Capture the cell that displays the provided text and extract its (x, y) central coordinate. 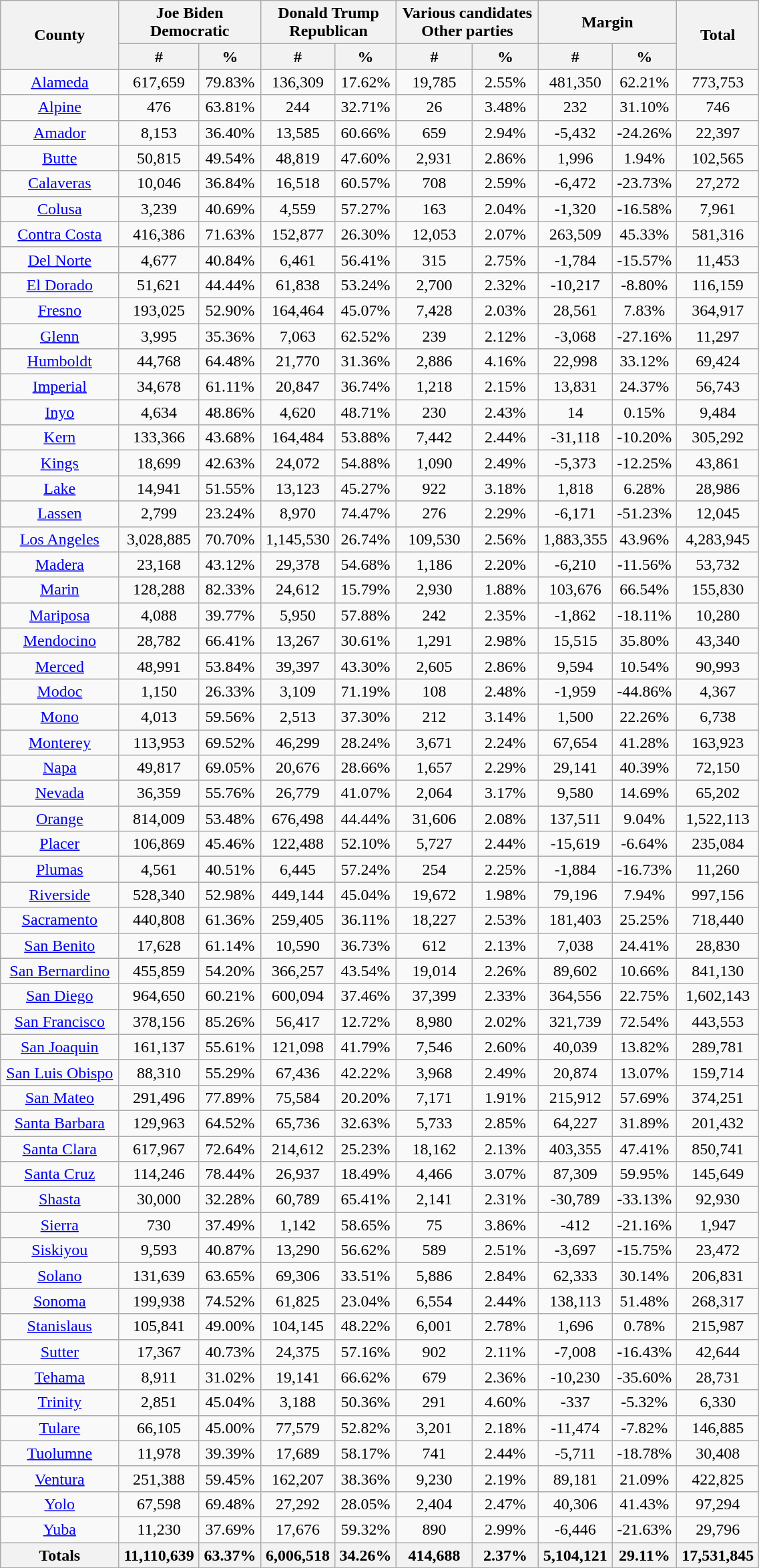
-6.64% (644, 844)
-10,230 (575, 1377)
66.41% (230, 641)
-15.57% (644, 260)
1,218 (435, 387)
-7.82% (644, 1428)
-10,217 (575, 285)
74.52% (230, 1301)
28,782 (159, 641)
48,991 (159, 666)
-16.73% (644, 869)
2.07% (506, 234)
20,676 (298, 768)
36.74% (365, 387)
14,941 (159, 488)
Tehama (60, 1377)
1,522,113 (717, 819)
121,098 (298, 1047)
3,968 (435, 1072)
3.07% (506, 1174)
232 (575, 107)
Yolo (60, 1504)
7,063 (298, 336)
199,938 (159, 1301)
305,292 (717, 438)
60.21% (230, 996)
1,142 (298, 1225)
131,639 (159, 1276)
3,239 (159, 209)
922 (435, 488)
28.24% (365, 743)
481,350 (575, 82)
850,741 (717, 1148)
116,159 (717, 285)
29,796 (717, 1529)
-21.16% (644, 1225)
36,359 (159, 793)
3,671 (435, 743)
239 (435, 336)
23,168 (159, 564)
Marin (60, 590)
11,978 (159, 1453)
Del Norte (60, 260)
730 (159, 1225)
136,309 (298, 82)
22,397 (717, 133)
20,847 (298, 387)
Ventura (60, 1479)
6,461 (298, 260)
5,733 (435, 1123)
6,006,518 (298, 1555)
2.15% (506, 387)
581,316 (717, 234)
1.98% (506, 895)
88,310 (159, 1072)
43,861 (717, 463)
49,817 (159, 768)
40,306 (575, 1504)
52.82% (365, 1428)
72.54% (644, 1022)
53.48% (230, 819)
2.94% (506, 133)
70.70% (230, 539)
2,930 (435, 590)
230 (435, 412)
Glenn (60, 336)
-5,711 (575, 1453)
422,825 (717, 1479)
92,930 (717, 1200)
42,644 (717, 1352)
17,367 (159, 1352)
-21.63% (644, 1529)
24,375 (298, 1352)
378,156 (159, 1022)
3.14% (506, 717)
Mono (60, 717)
617,659 (159, 82)
7,171 (435, 1098)
89,181 (575, 1479)
2.20% (506, 564)
61.36% (230, 920)
61,825 (298, 1301)
1,996 (575, 158)
36.84% (230, 183)
1,291 (435, 641)
-12.25% (644, 463)
Kings (60, 463)
56.62% (365, 1250)
2.98% (506, 641)
San Bernardino (60, 971)
34,678 (159, 387)
62,333 (575, 1276)
42.63% (230, 463)
476 (159, 107)
8,980 (435, 1022)
45.00% (230, 1428)
48.22% (365, 1326)
7,546 (435, 1047)
23,472 (717, 1250)
San Mateo (60, 1098)
67,436 (298, 1072)
2,605 (435, 666)
8,970 (298, 514)
164,484 (298, 438)
5,727 (435, 844)
9,593 (159, 1250)
Fresno (60, 310)
103,676 (575, 590)
-18.78% (644, 1453)
1.94% (644, 158)
31.36% (365, 362)
30.61% (365, 641)
2.08% (506, 819)
6.28% (644, 488)
43.30% (365, 666)
79.83% (230, 82)
43.96% (644, 539)
17,676 (298, 1529)
56,743 (717, 387)
Santa Clara (60, 1148)
85.26% (230, 1022)
50.36% (365, 1403)
122,488 (298, 844)
215,987 (717, 1326)
1,657 (435, 768)
Madera (60, 564)
-3,697 (575, 1250)
Siskiyou (60, 1250)
4,634 (159, 412)
17,628 (159, 945)
2.24% (506, 743)
Modoc (60, 691)
11,110,639 (159, 1555)
814,009 (159, 819)
28,731 (717, 1377)
11,453 (717, 260)
164,464 (298, 310)
-5.32% (644, 1403)
55.76% (230, 793)
3.48% (506, 107)
Orange (60, 819)
19,785 (435, 82)
7.83% (644, 310)
37.69% (230, 1529)
1,602,143 (717, 996)
69.05% (230, 768)
40.84% (230, 260)
455,859 (159, 971)
214,612 (298, 1148)
152,877 (298, 234)
138,113 (575, 1301)
53.24% (365, 285)
59.45% (230, 1479)
-44.86% (644, 691)
26 (435, 107)
2.59% (506, 183)
1.91% (506, 1098)
49.00% (230, 1326)
39.39% (230, 1453)
2.03% (506, 310)
4.16% (506, 362)
-7,008 (575, 1352)
71.63% (230, 234)
263,509 (575, 234)
33.12% (644, 362)
206,831 (717, 1276)
Monterey (60, 743)
2,886 (435, 362)
2.84% (506, 1276)
59.95% (644, 1174)
4,677 (159, 260)
-412 (575, 1225)
7,961 (717, 209)
Riverside (60, 895)
-1,884 (575, 869)
13,585 (298, 133)
Calaveras (60, 183)
48,819 (298, 158)
321,739 (575, 1022)
69,306 (298, 1276)
2.53% (506, 920)
4,367 (717, 691)
-15,619 (575, 844)
24,612 (298, 590)
54.68% (365, 564)
San Joaquin (60, 1047)
51.55% (230, 488)
Santa Cruz (60, 1174)
5,950 (298, 615)
4.60% (506, 1403)
Lassen (60, 514)
2,064 (435, 793)
13.82% (644, 1047)
31.02% (230, 1377)
53.88% (365, 438)
612 (435, 945)
El Dorado (60, 285)
26.30% (365, 234)
528,340 (159, 895)
24.37% (644, 387)
2.19% (506, 1479)
2,513 (298, 717)
2,404 (435, 1504)
31.89% (644, 1123)
113,953 (159, 743)
Alpine (60, 107)
364,917 (717, 310)
-16.43% (644, 1352)
11,297 (717, 336)
589 (435, 1250)
Kern (60, 438)
Yuba (60, 1529)
Various candidatesOther parties (467, 23)
21,770 (298, 362)
75,584 (298, 1098)
2,700 (435, 285)
41.28% (644, 743)
2.43% (506, 412)
416,386 (159, 234)
679 (435, 1377)
52.98% (230, 895)
6,330 (717, 1403)
0.15% (644, 412)
57.69% (644, 1098)
2.85% (506, 1123)
890 (435, 1529)
65,736 (298, 1123)
Sutter (60, 1352)
Plumas (60, 869)
2.26% (506, 971)
2.33% (506, 996)
20.20% (365, 1098)
Inyo (60, 412)
60.66% (365, 133)
36.73% (365, 945)
-1,784 (575, 260)
2.25% (506, 869)
18,162 (435, 1148)
41.79% (365, 1047)
74.47% (365, 514)
26,779 (298, 793)
55.29% (230, 1072)
18,227 (435, 920)
36.11% (365, 920)
6,738 (717, 717)
-18.11% (644, 615)
56.41% (365, 260)
72.64% (230, 1148)
374,251 (717, 1098)
2.36% (506, 1377)
67,654 (575, 743)
45.07% (365, 310)
22,998 (575, 362)
46,299 (298, 743)
40.51% (230, 869)
69.48% (230, 1504)
1,947 (717, 1225)
2.75% (506, 260)
18,699 (159, 463)
10,280 (717, 615)
-11.56% (644, 564)
28,561 (575, 310)
12,053 (435, 234)
Sierra (60, 1225)
2.35% (506, 615)
Lake (60, 488)
Butte (60, 158)
27,292 (298, 1504)
30.14% (644, 1276)
13,290 (298, 1250)
2.55% (506, 82)
159,714 (717, 1072)
57.16% (365, 1352)
-23.73% (644, 183)
40.69% (230, 209)
449,144 (298, 895)
60,789 (298, 1200)
Total (717, 35)
2.56% (506, 539)
4,559 (298, 209)
13,267 (298, 641)
5,886 (435, 1276)
3.86% (506, 1225)
1,186 (435, 564)
741 (435, 1453)
10.66% (644, 971)
Colusa (60, 209)
9,580 (575, 793)
34.26% (365, 1555)
43.54% (365, 971)
1,883,355 (575, 539)
-6,171 (575, 514)
215,912 (575, 1098)
52.90% (230, 310)
20,874 (575, 1072)
2.60% (506, 1047)
50,815 (159, 158)
29,378 (298, 564)
16,518 (298, 183)
746 (717, 107)
-1,320 (575, 209)
54.20% (230, 971)
63.81% (230, 107)
440,808 (159, 920)
4,283,945 (717, 539)
25.25% (644, 920)
59.56% (230, 717)
37.46% (365, 996)
42.22% (365, 1072)
17,689 (298, 1453)
37.30% (365, 717)
48.86% (230, 412)
Mendocino (60, 641)
162,207 (298, 1479)
9.04% (644, 819)
133,366 (159, 438)
66.54% (644, 590)
7,442 (435, 438)
155,830 (717, 590)
29,141 (575, 768)
235,084 (717, 844)
64,227 (575, 1123)
-33.13% (644, 1200)
32.71% (365, 107)
35.36% (230, 336)
31.10% (644, 107)
2.04% (506, 209)
6,554 (435, 1301)
2,141 (435, 1200)
19,014 (435, 971)
10,590 (298, 945)
Placer (60, 844)
39,397 (298, 666)
193,025 (159, 310)
2.48% (506, 691)
676,498 (298, 819)
4,466 (435, 1174)
2,851 (159, 1403)
2.78% (506, 1326)
-1,862 (575, 615)
10.54% (644, 666)
43,340 (717, 641)
San Francisco (60, 1022)
78.44% (230, 1174)
-5,373 (575, 463)
67,598 (159, 1504)
23.04% (365, 1301)
2.31% (506, 1200)
718,440 (717, 920)
114,246 (159, 1174)
64.52% (230, 1123)
902 (435, 1352)
7.94% (644, 895)
San Benito (60, 945)
61,838 (298, 285)
1,150 (159, 691)
Tulare (60, 1428)
-8.80% (644, 285)
-15.75% (644, 1250)
3,188 (298, 1403)
13.07% (644, 1072)
7,038 (575, 945)
26.74% (365, 539)
31,606 (435, 819)
62.21% (644, 82)
-6,472 (575, 183)
8,153 (159, 133)
41.43% (644, 1504)
3,028,885 (159, 539)
105,841 (159, 1326)
0.78% (644, 1326)
4,013 (159, 717)
22.26% (644, 717)
773,753 (717, 82)
1,090 (435, 463)
65,202 (717, 793)
82.33% (230, 590)
61.11% (230, 387)
54.88% (365, 463)
-51.23% (644, 514)
617,967 (159, 1148)
14.69% (644, 793)
403,355 (575, 1148)
41.07% (365, 793)
30,408 (717, 1453)
268,317 (717, 1301)
Napa (60, 768)
161,137 (159, 1047)
7,428 (435, 310)
43.12% (230, 564)
163,923 (717, 743)
52.10% (365, 844)
289,781 (717, 1047)
181,403 (575, 920)
24,072 (298, 463)
11,230 (159, 1529)
90,993 (717, 666)
242 (435, 615)
3.18% (506, 488)
19,141 (298, 1377)
2.02% (506, 1022)
57.27% (365, 209)
15.79% (365, 590)
13,123 (298, 488)
58.65% (365, 1225)
County (60, 35)
251,388 (159, 1479)
291,496 (159, 1098)
Joe BidenDemocratic (190, 23)
201,432 (717, 1123)
Margin (607, 23)
128,288 (159, 590)
2,799 (159, 514)
244 (298, 107)
6,001 (435, 1326)
36.40% (230, 133)
212 (435, 717)
39.77% (230, 615)
Solano (60, 1276)
12.72% (365, 1022)
18.49% (365, 1174)
108 (435, 691)
San Diego (60, 996)
Alameda (60, 82)
23.24% (230, 514)
137,511 (575, 819)
28.05% (365, 1504)
600,094 (298, 996)
4,620 (298, 412)
1,500 (575, 717)
1,696 (575, 1326)
-11,474 (575, 1428)
3,995 (159, 336)
26.33% (230, 691)
Humboldt (60, 362)
35.80% (644, 641)
259,405 (298, 920)
315 (435, 260)
1.88% (506, 590)
79,196 (575, 895)
32.28% (230, 1200)
9,230 (435, 1479)
-10.20% (644, 438)
841,130 (717, 971)
51.48% (644, 1301)
Trinity (60, 1403)
19,672 (435, 895)
77,579 (298, 1428)
45.27% (365, 488)
-24.26% (644, 133)
8,911 (159, 1377)
25.23% (365, 1148)
-16.58% (644, 209)
4,088 (159, 615)
2.12% (506, 336)
87,309 (575, 1174)
2.32% (506, 285)
2.37% (506, 1555)
1,818 (575, 488)
53.84% (230, 666)
30,000 (159, 1200)
28,830 (717, 945)
254 (435, 869)
62.52% (365, 336)
14 (575, 412)
Shasta (60, 1200)
72,150 (717, 768)
53,732 (717, 564)
-6,446 (575, 1529)
2.47% (506, 1504)
49.54% (230, 158)
51,621 (159, 285)
56,417 (298, 1022)
43.68% (230, 438)
708 (435, 183)
2.51% (506, 1250)
-1,959 (575, 691)
47.41% (644, 1148)
71.19% (365, 691)
27,272 (717, 183)
2.18% (506, 1428)
997,156 (717, 895)
3,201 (435, 1428)
22.75% (644, 996)
37.49% (230, 1225)
146,885 (717, 1428)
61.14% (230, 945)
Amador (60, 133)
17,531,845 (717, 1555)
45.46% (230, 844)
9,484 (717, 412)
-3,068 (575, 336)
77.89% (230, 1098)
13,831 (575, 387)
Stanislaus (60, 1326)
-31,118 (575, 438)
2.99% (506, 1529)
21.09% (644, 1479)
97,294 (717, 1504)
163 (435, 209)
2.11% (506, 1352)
60.57% (365, 183)
Nevada (60, 793)
59.32% (365, 1529)
47.60% (365, 158)
104,145 (298, 1326)
276 (435, 514)
75 (435, 1225)
48.71% (365, 412)
57.24% (365, 869)
Mariposa (60, 615)
15,515 (575, 641)
964,650 (159, 996)
291 (435, 1403)
3,109 (298, 691)
366,257 (298, 971)
65.41% (365, 1200)
17.62% (365, 82)
Totals (60, 1555)
57.88% (365, 615)
San Luis Obispo (60, 1072)
-30,789 (575, 1200)
12,045 (717, 514)
37,399 (435, 996)
38.36% (365, 1479)
89,602 (575, 971)
6,445 (298, 869)
109,530 (435, 539)
26,937 (298, 1174)
4,561 (159, 869)
28.66% (365, 768)
29.11% (644, 1555)
64.48% (230, 362)
63.37% (230, 1555)
-5,432 (575, 133)
Contra Costa (60, 234)
3.17% (506, 793)
40.73% (230, 1352)
40.39% (644, 768)
5,104,121 (575, 1555)
33.51% (365, 1276)
364,556 (575, 996)
Merced (60, 666)
Imperial (60, 387)
Tuolumne (60, 1453)
-27.16% (644, 336)
Sonoma (60, 1301)
66.62% (365, 1377)
659 (435, 133)
1,145,530 (298, 539)
69,424 (717, 362)
Donald TrumpRepublican (328, 23)
443,553 (717, 1022)
414,688 (435, 1555)
63.65% (230, 1276)
24.41% (644, 945)
9,594 (575, 666)
Santa Barbara (60, 1123)
40.87% (230, 1250)
11,260 (717, 869)
145,649 (717, 1174)
Sacramento (60, 920)
58.17% (365, 1453)
-35.60% (644, 1377)
10,046 (159, 183)
32.63% (365, 1123)
102,565 (717, 158)
44,768 (159, 362)
28,986 (717, 488)
2,931 (435, 158)
45.33% (644, 234)
-6,210 (575, 564)
106,869 (159, 844)
55.61% (230, 1047)
66,105 (159, 1428)
Los Angeles (60, 539)
40,039 (575, 1047)
129,963 (159, 1123)
69.52% (230, 743)
-337 (575, 1403)
